Locate the cell with the specified text and output its [X, Y] center coordinate. 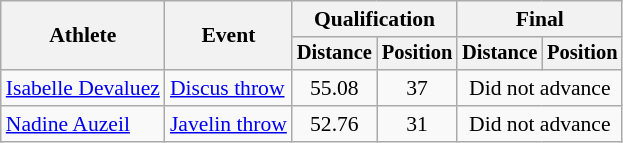
55.08 [334, 88]
Isabelle Devaluez [83, 88]
52.76 [334, 124]
Javelin throw [228, 124]
Athlete [83, 36]
Nadine Auzeil [83, 124]
Final [540, 19]
Discus throw [228, 88]
37 [417, 88]
Qualification [374, 19]
Event [228, 36]
31 [417, 124]
